Extract the [x, y] coordinate from the center of the cell holding the provided text.  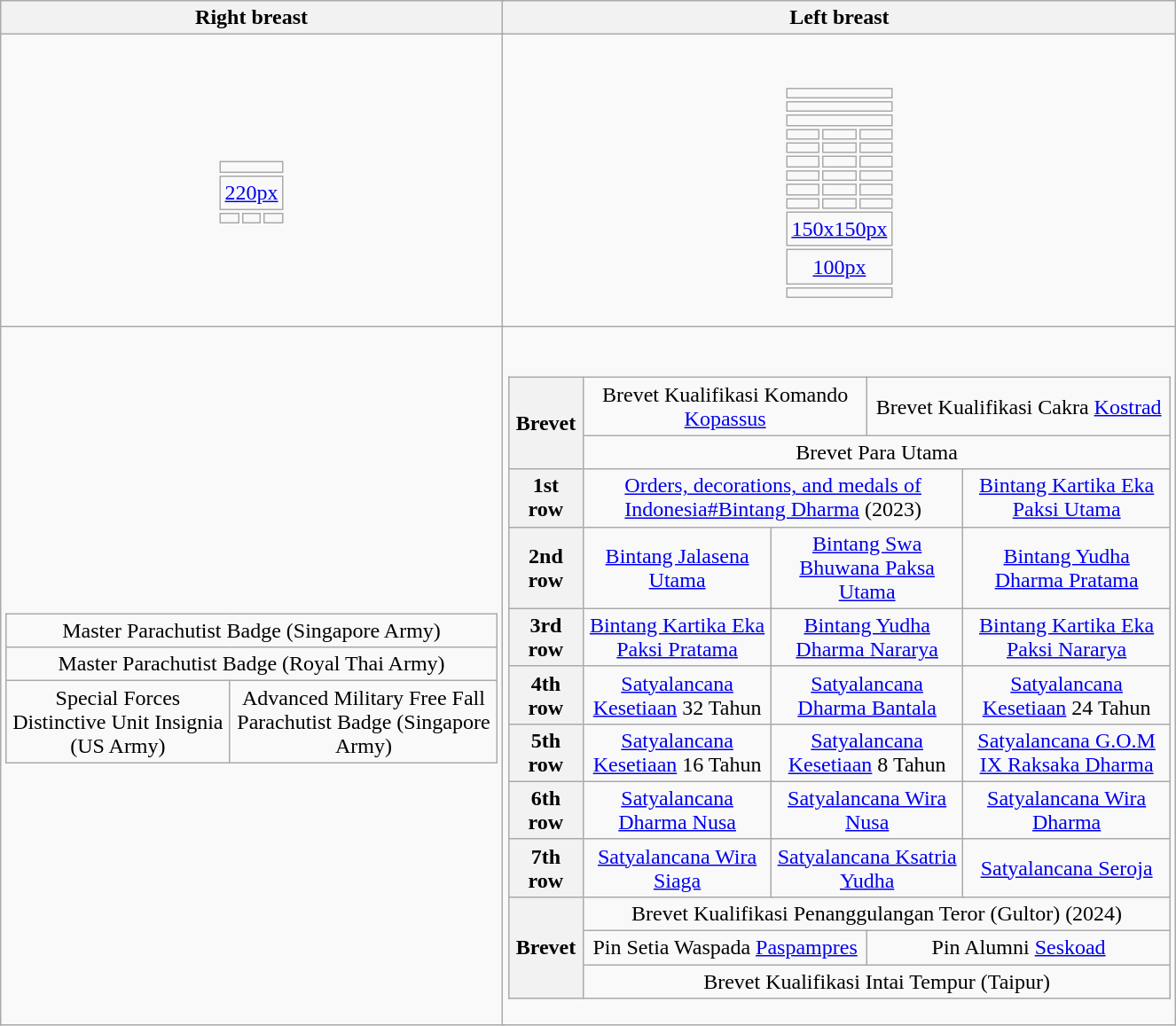
Satyalancana Wira Dharma [1067, 811]
Brevet Para Utama [877, 452]
4th row [545, 695]
100px [839, 267]
Satyalancana Kesetiaan 32 Tahun [678, 695]
Bintang Kartika Eka Paksi Utama [1067, 498]
5th row [545, 752]
Satyalancana Seroja [1067, 867]
Satyalancana Kesetiaan 16 Tahun [678, 752]
Satyalancana Dharma Bantala [867, 695]
Satyalancana Wira Siaga [678, 867]
Bintang Swa Bhuwana Paksa Utama [867, 568]
Bintang Yudha Dharma Nararya [867, 637]
6th row [545, 811]
Left breast [839, 18]
Brevet Kualifikasi Penanggulangan Teror (Gultor) (2024) [877, 913]
Satyalancana Ksatria Yudha [867, 867]
7th row [545, 867]
150x150px [839, 229]
Master Parachutist Badge (Singapore Army) [251, 630]
Right breast [252, 18]
1st row [545, 498]
Satyalancana G.O.M IX Raksaka Dharma [1067, 752]
Satyalancana Kesetiaan 8 Tahun [867, 752]
Satyalancana Kesetiaan 24 Tahun [1067, 695]
Satyalancana Wira Nusa [867, 811]
Advanced Military Free Fall Parachutist Badge (Singapore Army) [364, 722]
2nd row [545, 568]
Master Parachutist Badge (Royal Thai Army) [251, 664]
3rd row [545, 637]
Bintang Kartika Eka Paksi Nararya [1067, 637]
Bintang Yudha Dharma Pratama [1067, 568]
Bintang Kartika Eka Paksi Pratama [678, 637]
Bintang Jalasena Utama [678, 568]
Special Forces Distinctive Unit Insignia (US Army) [117, 722]
Satyalancana Dharma Nusa [678, 811]
150x150px 100px [839, 181]
Brevet Kualifikasi Komando Kopassus [725, 406]
Pin Setia Waspada Paspampres [725, 948]
Brevet Kualifikasi Intai Tempur (Taipur) [877, 982]
Brevet Kualifikasi Cakra Kostrad [1019, 406]
Pin Alumni Seskoad [1019, 948]
Orders, decorations, and medals of Indonesia#Bintang Dharma (2023) [773, 498]
